Output the (x, y) coordinate of the center of the cell containing the given text.  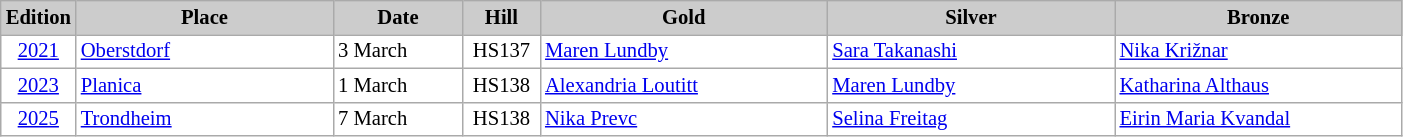
Hill (502, 17)
Selina Freitag (970, 119)
7 March (398, 119)
Nika Križnar (1258, 51)
2021 (38, 51)
3 March (398, 51)
Place (204, 17)
Bronze (1258, 17)
HS137 (502, 51)
Oberstdorf (204, 51)
2023 (38, 85)
2025 (38, 119)
Trondheim (204, 119)
Eirin Maria Kvandal (1258, 119)
Nika Prevc (684, 119)
1 March (398, 85)
Sara Takanashi (970, 51)
Planica (204, 85)
Silver (970, 17)
Alexandria Loutitt (684, 85)
Katharina Althaus (1258, 85)
Gold (684, 17)
Date (398, 17)
Edition (38, 17)
